Extract the [X, Y] coordinate from the center of the cell holding the provided text.  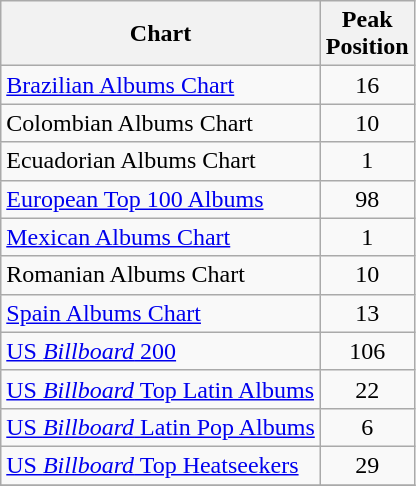
13 [367, 313]
Spain Albums Chart [161, 313]
Romanian Albums Chart [161, 275]
US Billboard Latin Pop Albums [161, 427]
European Top 100 Albums [161, 199]
16 [367, 85]
106 [367, 351]
22 [367, 389]
Chart [161, 34]
Ecuadorian Albums Chart [161, 161]
6 [367, 427]
Colombian Albums Chart [161, 123]
98 [367, 199]
29 [367, 465]
US Billboard Top Heatseekers [161, 465]
US Billboard Top Latin Albums [161, 389]
US Billboard 200 [161, 351]
Mexican Albums Chart [161, 237]
PeakPosition [367, 34]
Brazilian Albums Chart [161, 85]
